Output the [x, y] coordinate of the center of the cell containing the given text.  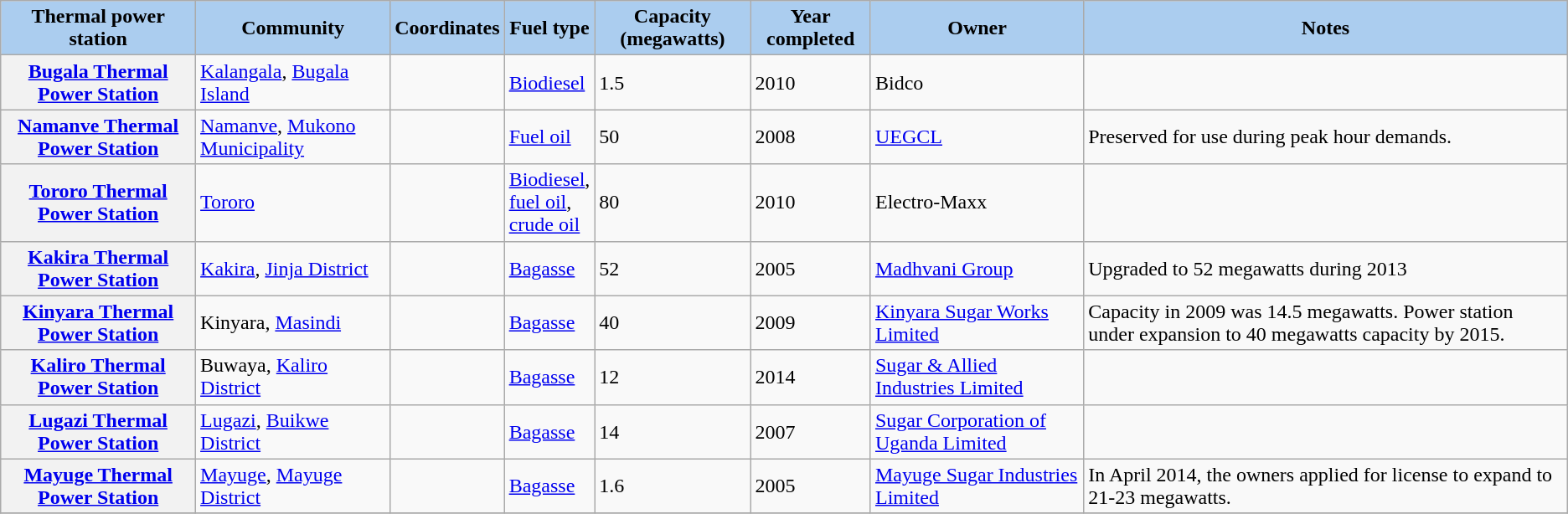
Sugar Corporation of Uganda Limited [977, 432]
80 [673, 203]
Tororo [293, 203]
1.6 [673, 486]
Capacity in 2009 was 14.5 megawatts. Power station under expansion to 40 megawatts capacity by 2015. [1326, 323]
Biodiesel,fuel oil,crude oil [549, 203]
Kinyara Thermal Power Station [99, 323]
Capacity (megawatts) [673, 28]
Buwaya, Kaliro District [293, 377]
2008 [811, 137]
Mayuge Thermal Power Station [99, 486]
Year completed [811, 28]
Kakira Thermal Power Station [99, 268]
Kinyara, Masindi [293, 323]
Bidco [977, 82]
Kalangala, Bugala Island [293, 82]
Kaliro Thermal Power Station [99, 377]
Namanve, Mukono Municipality [293, 137]
UEGCL [977, 137]
Community [293, 28]
Fuel oil [549, 137]
In April 2014, the owners applied for license to expand to 21-23 megawatts. [1326, 486]
Preserved for use during peak hour demands. [1326, 137]
Upgraded to 52 megawatts during 2013 [1326, 268]
Sugar & Allied Industries Limited [977, 377]
2014 [811, 377]
14 [673, 432]
Lugazi, Buikwe District [293, 432]
Lugazi Thermal Power Station [99, 432]
Bugala Thermal Power Station [99, 82]
52 [673, 268]
40 [673, 323]
Thermal power station [99, 28]
Kakira, Jinja District [293, 268]
Biodiesel [549, 82]
Namanve Thermal Power Station [99, 137]
Mayuge Sugar Industries Limited [977, 486]
50 [673, 137]
Electro-Maxx [977, 203]
Tororo Thermal Power Station [99, 203]
Mayuge, Mayuge District [293, 486]
Madhvani Group [977, 268]
Fuel type [549, 28]
2007 [811, 432]
12 [673, 377]
2009 [811, 323]
Coordinates [447, 28]
Owner [977, 28]
1.5 [673, 82]
Notes [1326, 28]
Kinyara Sugar Works Limited [977, 323]
